Find where the given text appears and provide that cell's center as (x, y) coordinate. 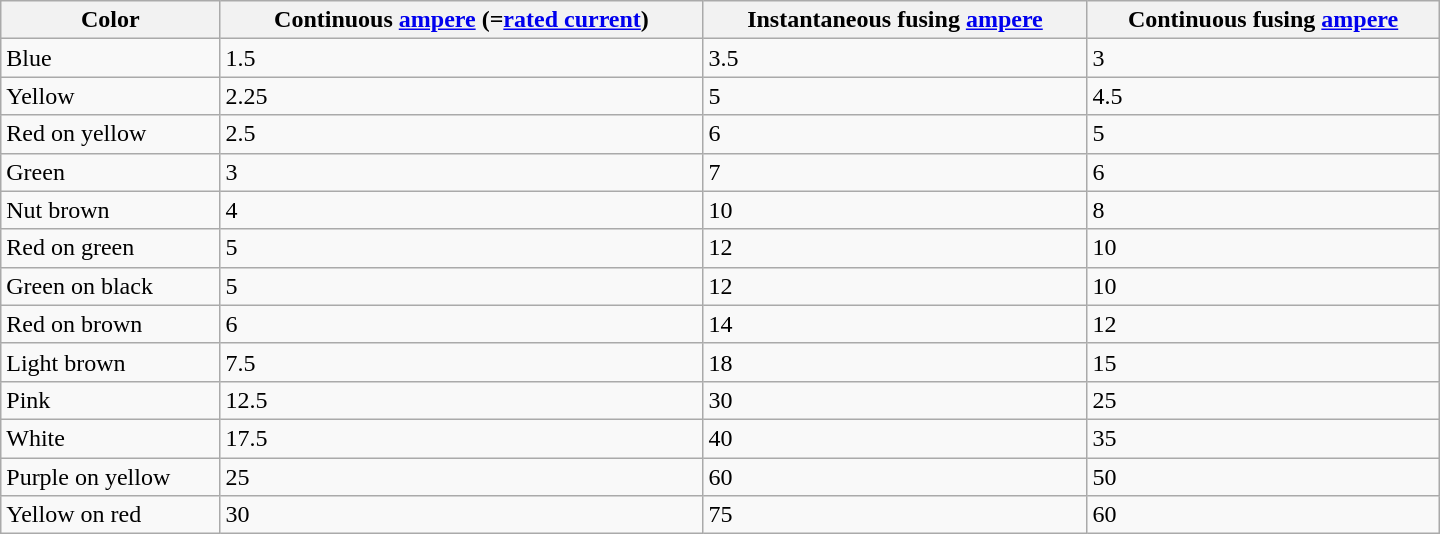
3.5 (895, 58)
Nut brown (110, 210)
Continuous ampere (=rated current) (462, 20)
Blue (110, 58)
Green on black (110, 286)
Continuous fusing ampere (1263, 20)
18 (895, 362)
White (110, 438)
Instantaneous fusing ampere (895, 20)
Green (110, 172)
Red on green (110, 248)
12.5 (462, 400)
15 (1263, 362)
Yellow (110, 96)
Pink (110, 400)
7.5 (462, 362)
Color (110, 20)
Light brown (110, 362)
4.5 (1263, 96)
7 (895, 172)
50 (1263, 477)
8 (1263, 210)
Red on yellow (110, 134)
2.25 (462, 96)
Yellow on red (110, 515)
1.5 (462, 58)
Purple on yellow (110, 477)
14 (895, 324)
75 (895, 515)
40 (895, 438)
2.5 (462, 134)
4 (462, 210)
35 (1263, 438)
Red on brown (110, 324)
17.5 (462, 438)
